Identify which cell holds the provided text, then report its (x, y) central coordinate. 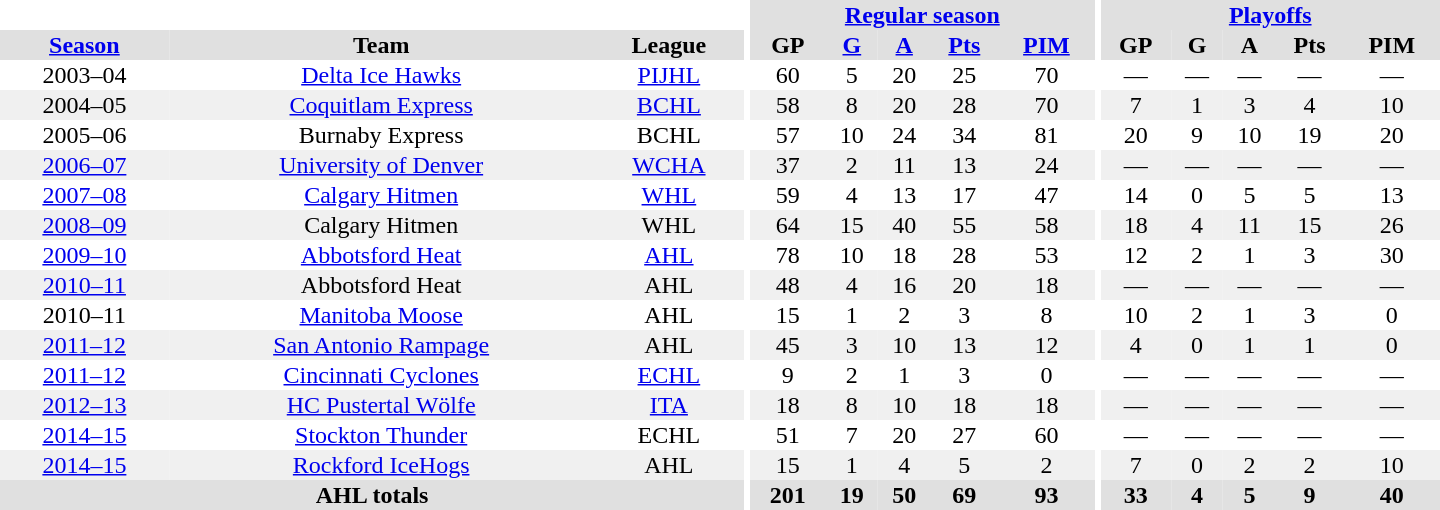
Regular season (922, 15)
2004–05 (84, 105)
45 (788, 345)
League (670, 45)
Playoffs (1270, 15)
Burnaby Express (382, 135)
Delta Ice Hawks (382, 75)
26 (1392, 225)
48 (788, 285)
37 (788, 165)
69 (964, 495)
33 (1135, 495)
2005–06 (84, 135)
59 (788, 195)
Cincinnati Cyclones (382, 375)
50 (904, 495)
Stockton Thunder (382, 435)
47 (1046, 195)
93 (1046, 495)
PIJHL (670, 75)
27 (964, 435)
201 (788, 495)
WCHA (670, 165)
51 (788, 435)
Rockford IceHogs (382, 465)
78 (788, 255)
2009–10 (84, 255)
25 (964, 75)
University of Denver (382, 165)
San Antonio Rampage (382, 345)
Manitoba Moose (382, 315)
81 (1046, 135)
AHL totals (372, 495)
Season (84, 45)
HC Pustertal Wölfe (382, 405)
2006–07 (84, 165)
53 (1046, 255)
55 (964, 225)
16 (904, 285)
2012–13 (84, 405)
Coquitlam Express (382, 105)
30 (1392, 255)
2008–09 (84, 225)
64 (788, 225)
57 (788, 135)
17 (964, 195)
Team (382, 45)
34 (964, 135)
ITA (670, 405)
14 (1135, 195)
2003–04 (84, 75)
2007–08 (84, 195)
